Identify which cell holds the provided text, then report its [x, y] central coordinate. 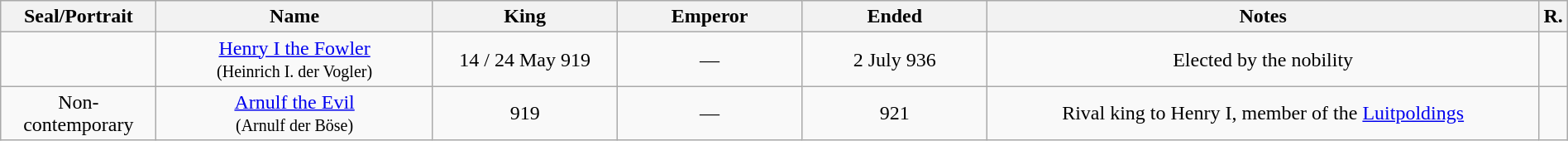
Henry I the Fowler(Heinrich I. der Vogler) [294, 60]
14 / 24 May 919 [524, 60]
Rival king to Henry I, member of the Luitpoldings [1262, 113]
Seal/Portrait [79, 17]
King [524, 17]
Name [294, 17]
Arnulf the Evil(Arnulf der Böse) [294, 113]
Notes [1262, 17]
921 [895, 113]
R. [1553, 17]
2 July 936 [895, 60]
Elected by the nobility [1262, 60]
Non-contemporary [79, 113]
Emperor [710, 17]
919 [524, 113]
Ended [895, 17]
